Scan for the cell matching the given text and deliver its (X, Y) coordinate at center. 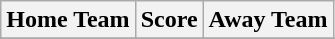
Score (169, 20)
Away Team (268, 20)
Home Team (68, 20)
